Locate the cell with the specified text and output its [X, Y] center coordinate. 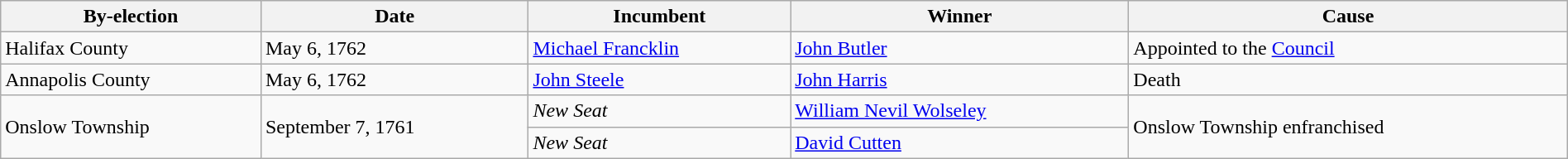
William Nevil Wolseley [959, 111]
Winner [959, 17]
John Harris [959, 79]
Onslow Township [131, 127]
Incumbent [660, 17]
Halifax County [131, 48]
Annapolis County [131, 79]
John Steele [660, 79]
Appointed to the Council [1348, 48]
Michael Francklin [660, 48]
September 7, 1761 [394, 127]
By-election [131, 17]
Cause [1348, 17]
Date [394, 17]
John Butler [959, 48]
David Cutten [959, 142]
Death [1348, 79]
Onslow Township enfranchised [1348, 127]
